Pinpoint the cell where the given text exists, returning its [x, y] midpoint coordinate. 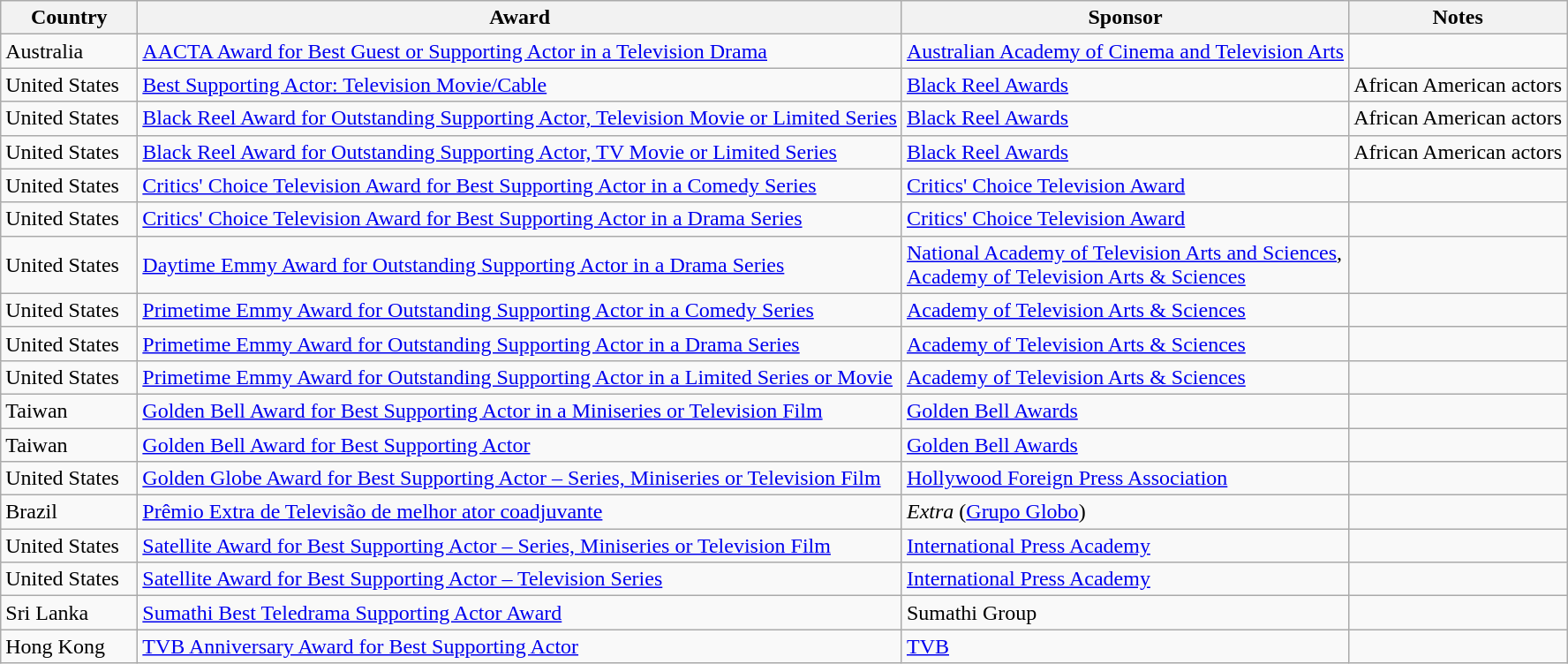
Black Reel Award for Outstanding Supporting Actor, TV Movie or Limited Series [520, 152]
Sponsor [1125, 18]
Critics' Choice Television Award for Best Supporting Actor in a Comedy Series [520, 185]
Sumathi Group [1125, 613]
Golden Bell Award for Best Supporting Actor [520, 444]
Hong Kong [69, 646]
Hollywood Foreign Press Association [1125, 479]
Australian Academy of Cinema and Television Arts [1125, 51]
Australia [69, 51]
Critics' Choice Television Award for Best Supporting Actor in a Drama Series [520, 219]
Primetime Emmy Award for Outstanding Supporting Actor in a Comedy Series [520, 310]
Satellite Award for Best Supporting Actor – Series, Miniseries or Television Film [520, 546]
Brazil [69, 512]
Black Reel Award for Outstanding Supporting Actor, Television Movie or Limited Series [520, 118]
Best Supporting Actor: Television Movie/Cable [520, 85]
Golden Bell Award for Best Supporting Actor in a Miniseries or Television Film [520, 411]
Prêmio Extra de Televisão de melhor ator coadjuvante [520, 512]
Sumathi Best Teledrama Supporting Actor Award [520, 613]
Golden Globe Award for Best Supporting Actor – Series, Miniseries or Television Film [520, 479]
National Academy of Television Arts and Sciences,Academy of Television Arts & Sciences [1125, 265]
Primetime Emmy Award for Outstanding Supporting Actor in a Drama Series [520, 343]
Primetime Emmy Award for Outstanding Supporting Actor in a Limited Series or Movie [520, 377]
TVB [1125, 646]
TVB Anniversary Award for Best Supporting Actor [520, 646]
Award [520, 18]
Country [69, 18]
Sri Lanka [69, 613]
Notes [1459, 18]
Extra (Grupo Globo) [1125, 512]
AACTA Award for Best Guest or Supporting Actor in a Television Drama [520, 51]
Daytime Emmy Award for Outstanding Supporting Actor in a Drama Series [520, 265]
Satellite Award for Best Supporting Actor – Television Series [520, 579]
